Capture the cell that displays the provided text and extract its [X, Y] central coordinate. 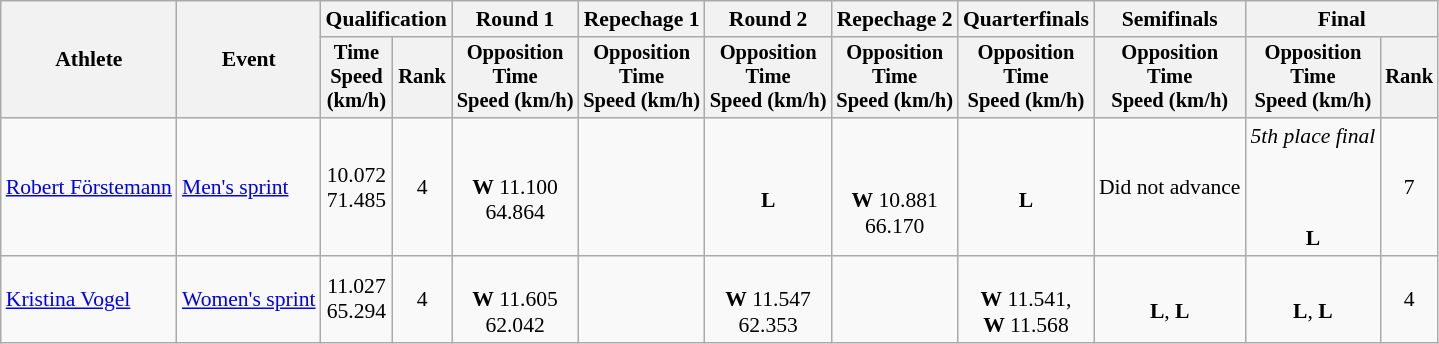
Athlete [89, 60]
Qualification [386, 19]
10.07271.485 [357, 187]
W 11.60562.042 [516, 300]
11.02765.294 [357, 300]
5th place final L [1314, 187]
Repechage 2 [894, 19]
W 11.54762.353 [768, 300]
W 11.541, W 11.568 [1026, 300]
Round 2 [768, 19]
Round 1 [516, 19]
Women's sprint [249, 300]
Did not advance [1170, 187]
7 [1409, 187]
Repechage 1 [642, 19]
Robert Förstemann [89, 187]
Event [249, 60]
Final [1342, 19]
TimeSpeed(km/h) [357, 78]
Kristina Vogel [89, 300]
W 11.10064.864 [516, 187]
Men's sprint [249, 187]
Semifinals [1170, 19]
W 10.88166.170 [894, 187]
Quarterfinals [1026, 19]
